Extract the (X, Y) coordinate from the center of the cell holding the provided text.  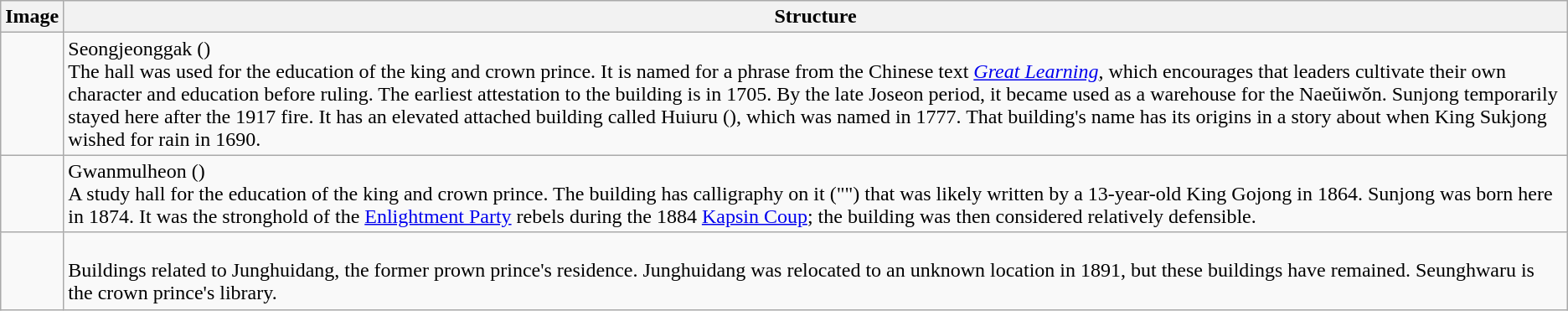
Image (32, 17)
Structure (816, 17)
